Return the [x, y] coordinate for the center point of the cell that contains the specified text.  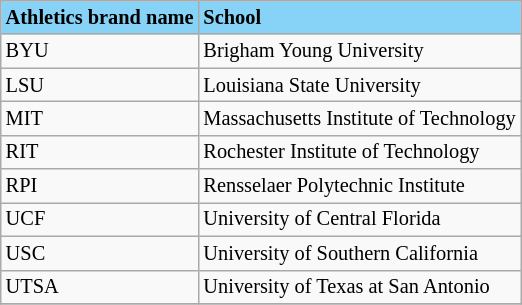
LSU [100, 85]
University of Texas at San Antonio [359, 287]
Brigham Young University [359, 51]
Massachusetts Institute of Technology [359, 118]
UTSA [100, 287]
University of Southern California [359, 253]
BYU [100, 51]
UCF [100, 219]
Rensselaer Polytechnic Institute [359, 186]
Athletics brand name [100, 17]
School [359, 17]
University of Central Florida [359, 219]
RIT [100, 152]
RPI [100, 186]
MIT [100, 118]
Rochester Institute of Technology [359, 152]
USC [100, 253]
Louisiana State University [359, 85]
